Scan for the cell matching the given text and deliver its (X, Y) coordinate at center. 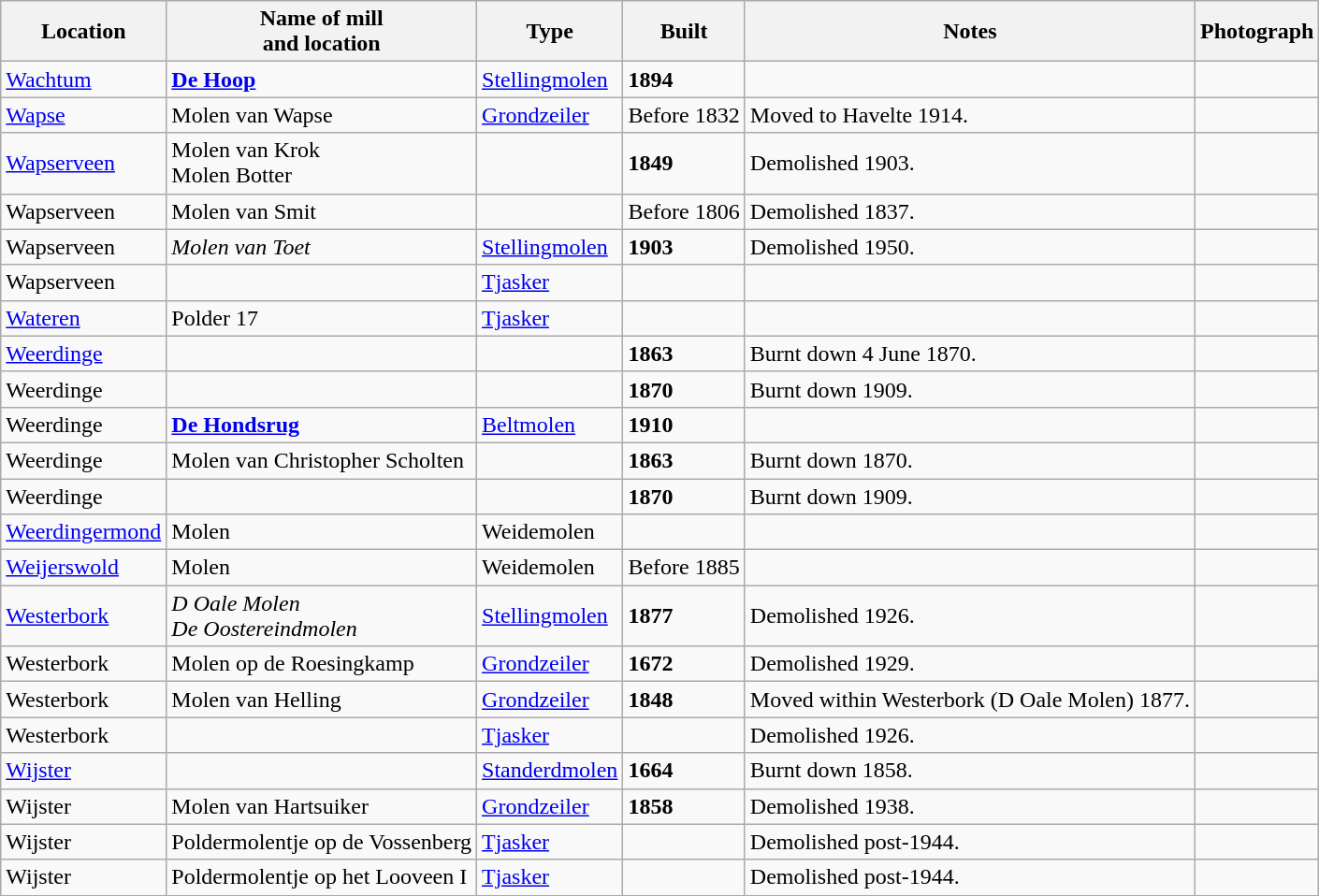
Weerdingermond (84, 532)
1903 (684, 247)
Photograph (1257, 32)
1910 (684, 425)
Demolished 1903. (969, 163)
Moved to Havelte 1914. (969, 115)
Notes (969, 32)
Location (84, 32)
Wapse (84, 115)
Poldermolentje op de Vossenberg (322, 842)
1894 (684, 79)
Weijerswold (84, 568)
Burnt down 1870. (969, 460)
Molen van Toet (322, 247)
De Hoop (322, 79)
Standerdmolen (550, 771)
D Oale MolenDe Oostereindmolen (322, 615)
Demolished 1837. (969, 211)
Before 1885 (684, 568)
Wateren (84, 318)
1664 (684, 771)
Built (684, 32)
Name of milland location (322, 32)
Burnt down 4 June 1870. (969, 354)
Poldermolentje op het Looveen I (322, 877)
Before 1806 (684, 211)
Before 1832 (684, 115)
Type (550, 32)
Demolished 1929. (969, 664)
Beltmolen (550, 425)
De Hondsrug (322, 425)
1672 (684, 664)
Demolished 1950. (969, 247)
Polder 17 (322, 318)
Molen van Smit (322, 211)
Molen van Wapse (322, 115)
Wachtum (84, 79)
Demolished 1938. (969, 806)
Burnt down 1858. (969, 771)
Molen van Christopher Scholten (322, 460)
Moved within Westerbork (D Oale Molen) 1877. (969, 700)
1858 (684, 806)
1848 (684, 700)
Molen van KrokMolen Botter (322, 163)
1849 (684, 163)
Molen van Helling (322, 700)
Molen van Hartsuiker (322, 806)
1877 (684, 615)
Molen op de Roesingkamp (322, 664)
